Return [X, Y] of the center of cell containing provided text 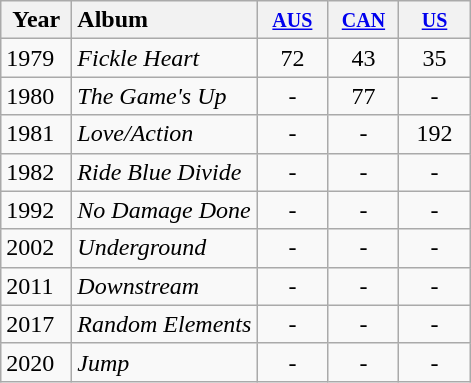
1981 [36, 134]
2011 [36, 286]
AUS [292, 20]
Album [164, 20]
Ride Blue Divide [164, 172]
The Game's Up [164, 96]
2002 [36, 248]
Fickle Heart [164, 58]
Random Elements [164, 324]
Jump [164, 362]
2017 [36, 324]
Love/Action [164, 134]
2020 [36, 362]
1992 [36, 210]
US [434, 20]
Downstream [164, 286]
1979 [36, 58]
Underground [164, 248]
1980 [36, 96]
72 [292, 58]
Year [36, 20]
192 [434, 134]
77 [364, 96]
No Damage Done [164, 210]
43 [364, 58]
1982 [36, 172]
35 [434, 58]
CAN [364, 20]
